Capture the cell that displays the provided text and extract its [x, y] central coordinate. 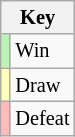
Win [42, 51]
Defeat [42, 118]
Key [38, 17]
Draw [42, 85]
